Return the [X, Y] coordinate for the center point of the cell that contains the specified text.  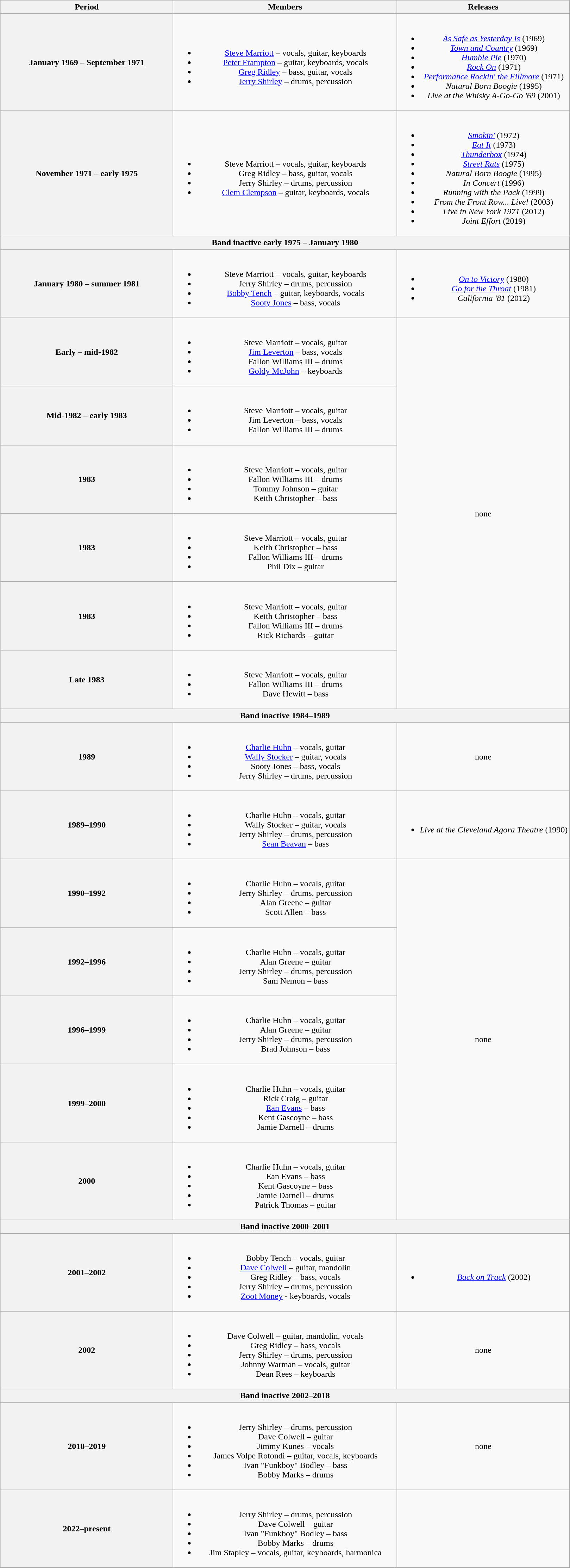
Charlie Huhn – vocals, guitarAlan Greene – guitarJerry Shirley – drums, percussionBrad Johnson – bass [285, 1030]
Steve Marriott – vocals, guitar, keyboardsJerry Shirley – drums, percussionBobby Tench – guitar, keyboards, vocalsSooty Jones – bass, vocals [285, 284]
Steve Marriott – vocals, guitarJim Leverton – bass, vocalsFallon Williams III – drums [285, 416]
November 1971 – early 1975 [87, 173]
Bobby Tench – vocals, guitarDave Colwell – guitar, mandolinGreg Ridley – bass, vocalsJerry Shirley – drums, percussionZoot Money - keyboards, vocals [285, 1272]
Steve Marriott – vocals, guitarJim Leverton – bass, vocalsFallon Williams III – drumsGoldy McJohn – keyboards [285, 352]
2018–2019 [87, 1446]
2001–2002 [87, 1272]
Band inactive early 1975 – January 1980 [285, 243]
Charlie Huhn – vocals, guitarEan Evans – bassKent Gascoyne – bassJamie Darnell – drumsPatrick Thomas – guitar [285, 1181]
2000 [87, 1181]
Live at the Cleveland Agora Theatre (1990) [483, 825]
January 1969 – September 1971 [87, 62]
Band inactive 1984–1989 [285, 715]
1989 [87, 756]
Steve Marriott – vocals, guitarFallon Williams III – drumsDave Hewitt – bass [285, 679]
On to Victory (1980)Go for the Throat (1981)California '81 (2012) [483, 284]
Steve Marriott – vocals, guitarFallon Williams III – drumsTommy Johnson – guitarKeith Christopher – bass [285, 479]
Steve Marriott – vocals, guitarKeith Christopher – bassFallon Williams III – drumsRick Richards – guitar [285, 616]
Steve Marriott – vocals, guitarKeith Christopher – bassFallon Williams III – drumsPhil Dix – guitar [285, 547]
2002 [87, 1350]
Charlie Huhn – vocals, guitarWally Stocker – guitar, vocalsJerry Shirley – drums, percussionSean Beavan – bass [285, 825]
Charlie Huhn – vocals, guitarRick Craig – guitarEan Evans – bassKent Gascoyne – bassJamie Darnell – drums [285, 1103]
1992–1996 [87, 962]
1996–1999 [87, 1030]
2022–present [87, 1529]
Releases [483, 7]
Mid-1982 – early 1983 [87, 416]
1990–1992 [87, 893]
Band inactive 2002–2018 [285, 1396]
Charlie Huhn – vocals, guitarAlan Greene – guitarJerry Shirley – drums, percussionSam Nemon – bass [285, 962]
Members [285, 7]
Late 1983 [87, 679]
Early – mid-1982 [87, 352]
Band inactive 2000–2001 [285, 1227]
Charlie Huhn – vocals, guitarWally Stocker – guitar, vocalsSooty Jones – bass, vocalsJerry Shirley – drums, percussion [285, 756]
Dave Colwell – guitar, mandolin, vocalsGreg Ridley – bass, vocalsJerry Shirley – drums, percussionJohnny Warman – vocals, guitarDean Rees – keyboards [285, 1350]
Period [87, 7]
Back on Track (2002) [483, 1272]
Charlie Huhn – vocals, guitarJerry Shirley – drums, percussionAlan Greene – guitarScott Allen – bass [285, 893]
1989–1990 [87, 825]
January 1980 – summer 1981 [87, 284]
1999–2000 [87, 1103]
